Extract the [X, Y] coordinate from the center of the cell holding the provided text.  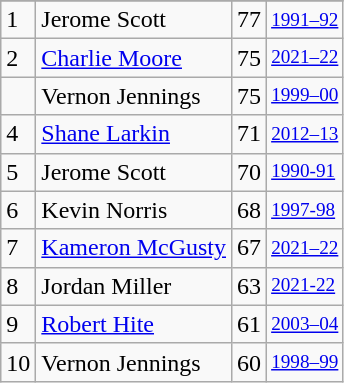
Shane Larkin [134, 134]
10 [18, 362]
1991–92 [305, 20]
6 [18, 210]
63 [250, 286]
1999–00 [305, 96]
5 [18, 172]
1990-91 [305, 172]
1998–99 [305, 362]
67 [250, 248]
77 [250, 20]
Jordan Miller [134, 286]
Robert Hite [134, 324]
8 [18, 286]
1 [18, 20]
70 [250, 172]
68 [250, 210]
60 [250, 362]
1997-98 [305, 210]
2021-22 [305, 286]
Charlie Moore [134, 58]
2003–04 [305, 324]
Kevin Norris [134, 210]
7 [18, 248]
9 [18, 324]
2 [18, 58]
2012–13 [305, 134]
71 [250, 134]
61 [250, 324]
Kameron McGusty [134, 248]
4 [18, 134]
